Provide the [x, y] coordinate of the cell's center where the given text is located.  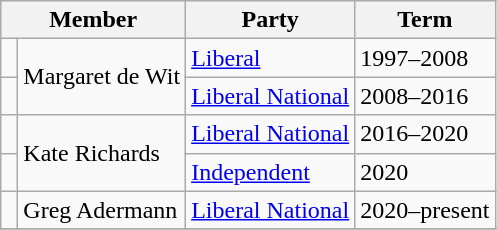
2016–2020 [425, 134]
Member [94, 20]
Kate Richards [102, 153]
Greg Adermann [102, 210]
Margaret de Wit [102, 77]
Liberal [270, 58]
Independent [270, 172]
1997–2008 [425, 58]
2020 [425, 172]
2008–2016 [425, 96]
Party [270, 20]
2020–present [425, 210]
Term [425, 20]
